Capture the cell that displays the provided text and extract its [X, Y] central coordinate. 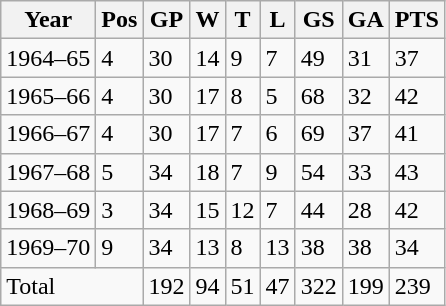
33 [366, 172]
1967–68 [48, 172]
12 [242, 210]
GS [318, 20]
15 [208, 210]
3 [120, 210]
1964–65 [48, 58]
14 [208, 58]
1965–66 [48, 96]
192 [166, 286]
47 [278, 286]
69 [318, 134]
1966–67 [48, 134]
322 [318, 286]
GP [166, 20]
28 [366, 210]
68 [318, 96]
44 [318, 210]
239 [416, 286]
Year [48, 20]
18 [208, 172]
W [208, 20]
32 [366, 96]
31 [366, 58]
T [242, 20]
Total [72, 286]
6 [278, 134]
1969–70 [48, 248]
1968–69 [48, 210]
PTS [416, 20]
199 [366, 286]
54 [318, 172]
43 [416, 172]
41 [416, 134]
49 [318, 58]
GA [366, 20]
Pos [120, 20]
L [278, 20]
94 [208, 286]
51 [242, 286]
